Identify which cell holds the provided text, then report its (x, y) central coordinate. 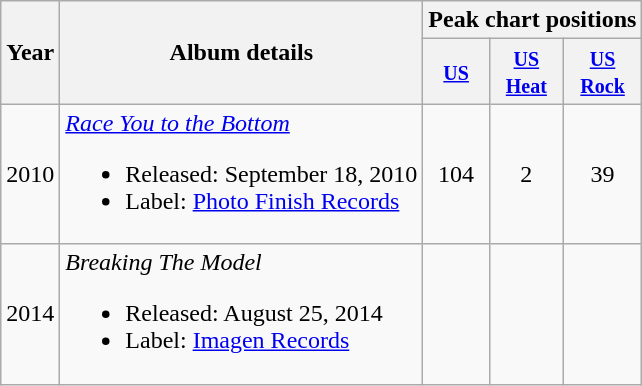
Breaking The ModelReleased: August 25, 2014Label: Imagen Records (242, 314)
Album details (242, 52)
104 (456, 174)
USHeat (526, 72)
2 (526, 174)
USRock (602, 72)
Race You to the BottomReleased: September 18, 2010Label: Photo Finish Records (242, 174)
Peak chart positions (532, 20)
2010 (30, 174)
39 (602, 174)
US (456, 72)
Year (30, 52)
2014 (30, 314)
